Return the [x, y] coordinate for the center point of the cell that contains the specified text.  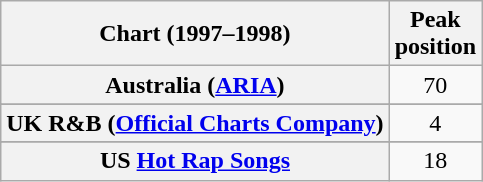
Chart (1997–1998) [195, 34]
Peakposition [435, 34]
UK R&B (Official Charts Company) [195, 123]
70 [435, 85]
4 [435, 123]
US Hot Rap Songs [195, 161]
18 [435, 161]
Australia (ARIA) [195, 85]
